Output the [x, y] coordinate of the center of the cell containing the given text.  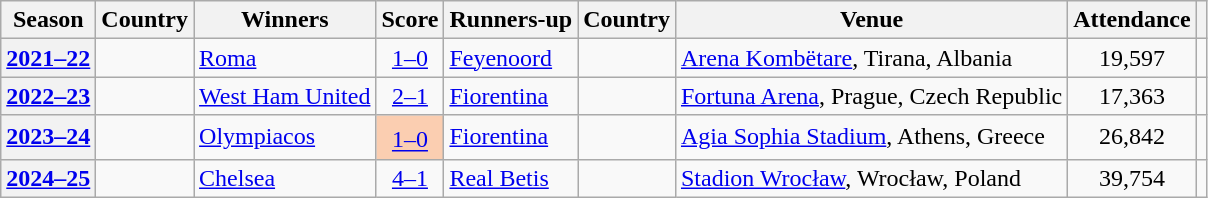
Runners-up [511, 20]
2024–25 [48, 178]
Roma [285, 58]
26,842 [1132, 138]
2022–23 [48, 96]
Season [48, 20]
West Ham United [285, 96]
Real Betis [511, 178]
39,754 [1132, 178]
Venue [871, 20]
4–1 [410, 178]
2021–22 [48, 58]
Winners [285, 20]
Stadion Wrocław, Wrocław, Poland [871, 178]
Attendance [1132, 20]
Arena Kombëtare, Tirana, Albania [871, 58]
Fortuna Arena, Prague, Czech Republic [871, 96]
Chelsea [285, 178]
Feyenoord [511, 58]
17,363 [1132, 96]
Agia Sophia Stadium, Athens, Greece [871, 138]
Olympiacos [285, 138]
2023–24 [48, 138]
Score [410, 20]
19,597 [1132, 58]
2–1 [410, 96]
